For the text-containing cell, return its midpoint in [X, Y] coordinate format. 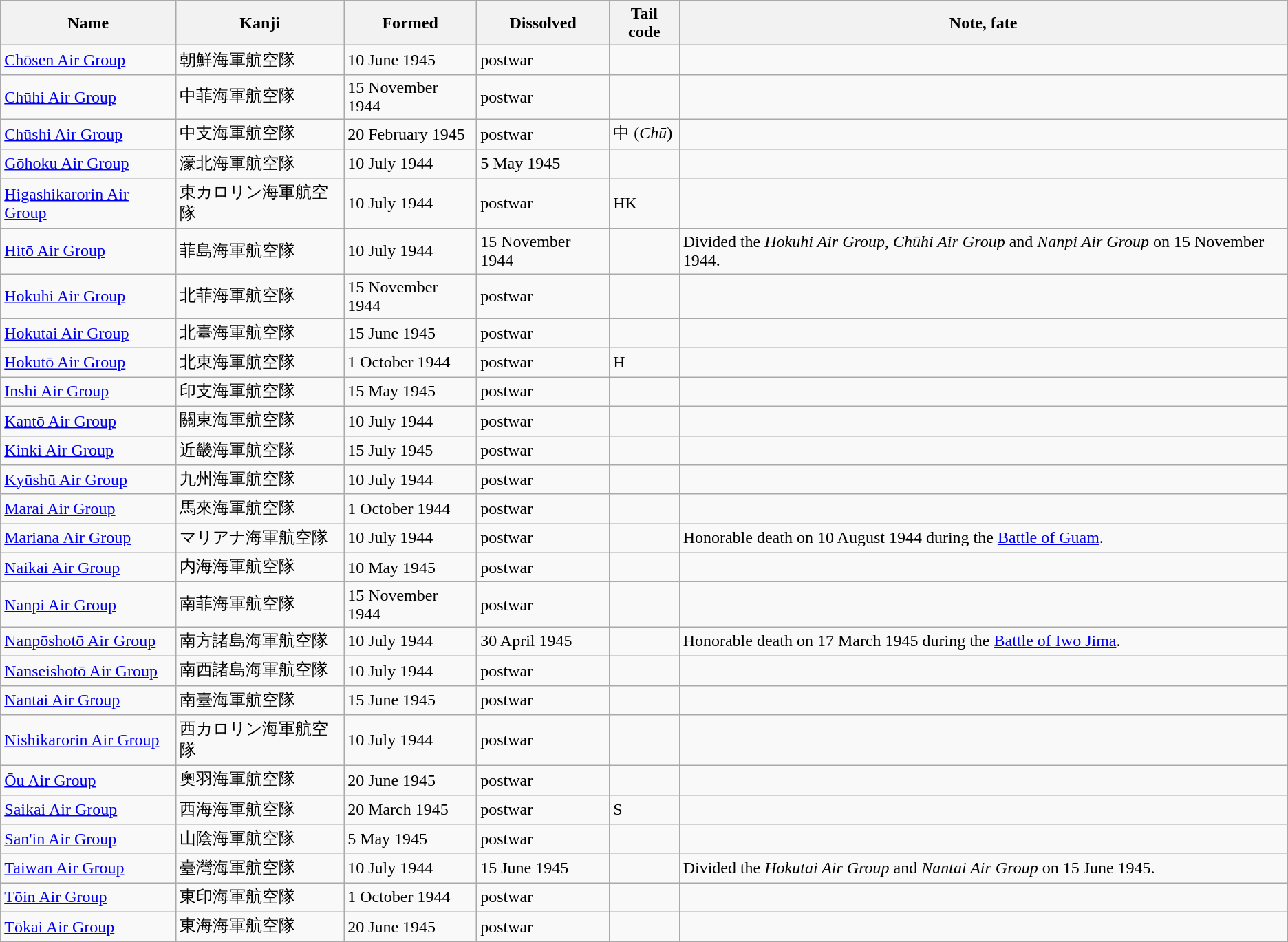
近畿海軍航空隊 [260, 450]
南臺海軍航空隊 [260, 700]
九州海軍航空隊 [260, 480]
Nanseishotō Air Group [88, 670]
Chūhi Air Group [88, 96]
Kanji [260, 23]
Saikai Air Group [88, 809]
東印海軍航空隊 [260, 897]
Marai Air Group [88, 509]
30 April 1945 [544, 641]
Chūshi Air Group [88, 133]
Formed [410, 23]
北東海軍航空隊 [260, 362]
濠北海軍航空隊 [260, 164]
Ōu Air Group [88, 780]
南西諸島海軍航空隊 [260, 670]
奧羽海軍航空隊 [260, 780]
Tōkai Air Group [88, 926]
Nanpōshotō Air Group [88, 641]
20 February 1945 [410, 133]
Gōhoku Air Group [88, 164]
南方諸島海軍航空隊 [260, 641]
朝鮮海軍航空隊 [260, 61]
東カロリン海軍航空隊 [260, 204]
10 May 1945 [410, 567]
Tail code [644, 23]
Taiwan Air Group [88, 868]
山陰海軍航空隊 [260, 839]
Hokuhi Air Group [88, 296]
Hokutai Air Group [88, 333]
20 March 1945 [410, 809]
Divided the Hokuhi Air Group, Chūhi Air Group and Nanpi Air Group on 15 November 1944. [983, 252]
Divided the Hokutai Air Group and Nantai Air Group on 15 June 1945. [983, 868]
マリアナ海軍航空隊 [260, 538]
北菲海軍航空隊 [260, 296]
Nishikarorin Air Group [88, 740]
北臺海軍航空隊 [260, 333]
H [644, 362]
Kinki Air Group [88, 450]
Name [88, 23]
臺灣海軍航空隊 [260, 868]
南菲海軍航空隊 [260, 604]
San'in Air Group [88, 839]
Honorable death on 17 March 1945 during the Battle of Iwo Jima. [983, 641]
西海海軍航空隊 [260, 809]
Dissolved [544, 23]
内海海軍航空隊 [260, 567]
Note, fate [983, 23]
Honorable death on 10 August 1944 during the Battle of Guam. [983, 538]
中支海軍航空隊 [260, 133]
Hitō Air Group [88, 252]
西カロリン海軍航空隊 [260, 740]
Mariana Air Group [88, 538]
Naikai Air Group [88, 567]
Kantō Air Group [88, 421]
印支海軍航空隊 [260, 392]
Nantai Air Group [88, 700]
Kyūshū Air Group [88, 480]
Chōsen Air Group [88, 61]
Inshi Air Group [88, 392]
菲島海軍航空隊 [260, 252]
東海海軍航空隊 [260, 926]
關東海軍航空隊 [260, 421]
Higashikarorin Air Group [88, 204]
Hokutō Air Group [88, 362]
Tōin Air Group [88, 897]
10 June 1945 [410, 61]
HK [644, 204]
中 (Chū) [644, 133]
15 May 1945 [410, 392]
S [644, 809]
15 July 1945 [410, 450]
馬來海軍航空隊 [260, 509]
中菲海軍航空隊 [260, 96]
Nanpi Air Group [88, 604]
